Extract the [X, Y] coordinate from the center of the cell holding the provided text.  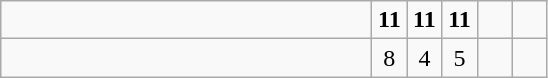
4 [424, 58]
5 [460, 58]
8 [390, 58]
